Search for the cell housing the specified text and yield its (X, Y) center coordinate. 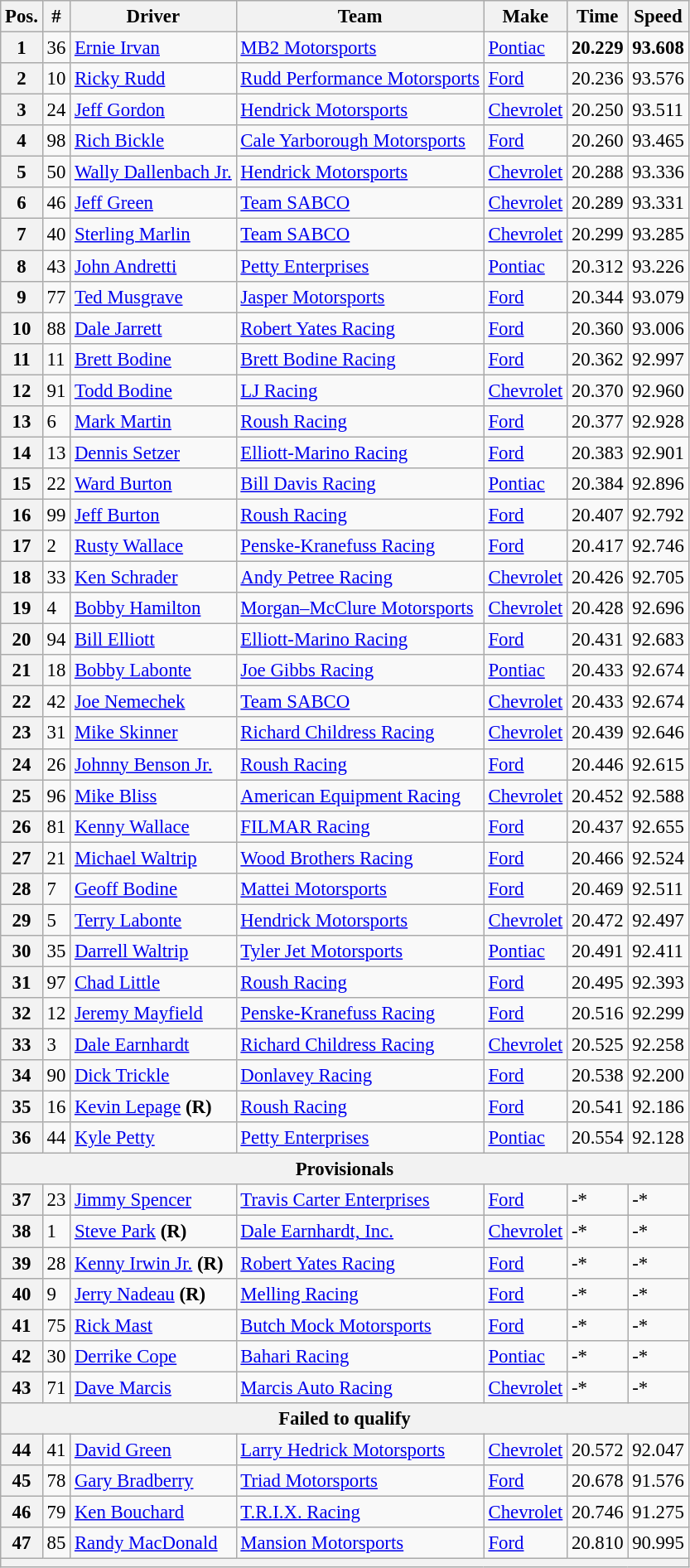
93.608 (658, 48)
75 (56, 1325)
20.384 (598, 484)
92.128 (658, 1138)
Chad Little (153, 982)
Wood Brothers Racing (359, 858)
Jasper Motorsports (359, 297)
Todd Bodine (153, 390)
20.746 (598, 1512)
34 (22, 1076)
Mark Martin (153, 422)
Morgan–McClure Motorsports (359, 608)
91.275 (658, 1512)
Dale Jarrett (153, 328)
93.285 (658, 235)
Ted Musgrave (153, 297)
Ernie Irvan (153, 48)
20.289 (598, 203)
Steve Park (R) (153, 1232)
20.370 (598, 390)
93.465 (658, 141)
Dave Marcis (153, 1387)
92.696 (658, 608)
20.417 (598, 546)
20.472 (598, 920)
Mansion Motorsports (359, 1543)
92.588 (658, 796)
92.683 (658, 640)
Kenny Wallace (153, 826)
Brett Bodine (153, 359)
93.336 (658, 172)
Team (359, 17)
20.495 (598, 982)
37 (22, 1201)
Dale Earnhardt (153, 1045)
Jeff Green (153, 203)
Mike Bliss (153, 796)
Ken Schrader (153, 578)
45 (22, 1481)
14 (22, 452)
97 (56, 982)
Dale Earnhardt, Inc. (359, 1232)
20 (22, 640)
John Andretti (153, 266)
20.466 (598, 858)
19 (22, 608)
Bobby Hamilton (153, 608)
Bahari Racing (359, 1356)
Provisionals (345, 1169)
92.901 (658, 452)
88 (56, 328)
92.393 (658, 982)
20.452 (598, 796)
20.525 (598, 1045)
Mike Skinner (153, 733)
Jimmy Spencer (153, 1201)
Joe Nemechek (153, 702)
20.383 (598, 452)
92.746 (658, 546)
20.426 (598, 578)
20.572 (598, 1449)
Bill Elliott (153, 640)
Michael Waltrip (153, 858)
Driver (153, 17)
American Equipment Racing (359, 796)
Gary Bradberry (153, 1481)
20.431 (598, 640)
MB2 Motorsports (359, 48)
20.260 (598, 141)
92.646 (658, 733)
Make (525, 17)
93.511 (658, 110)
Ken Bouchard (153, 1512)
Marcis Auto Racing (359, 1387)
32 (22, 1014)
71 (56, 1387)
Derrike Cope (153, 1356)
Jeremy Mayfield (153, 1014)
Jeff Burton (153, 515)
20.678 (598, 1481)
92.655 (658, 826)
92.411 (658, 951)
78 (56, 1481)
Rick Mast (153, 1325)
90 (56, 1076)
92.997 (658, 359)
Mattei Motorsports (359, 889)
20.377 (598, 422)
Wally Dallenbach Jr. (153, 172)
Donlavey Racing (359, 1076)
79 (56, 1512)
Brett Bodine Racing (359, 359)
Dick Trickle (153, 1076)
Butch Mock Motorsports (359, 1325)
Melling Racing (359, 1294)
20.288 (598, 172)
92.896 (658, 484)
Sterling Marlin (153, 235)
Johnny Benson Jr. (153, 764)
25 (22, 796)
20.299 (598, 235)
David Green (153, 1449)
91 (56, 390)
93.079 (658, 297)
93.226 (658, 266)
Failed to qualify (345, 1419)
92.299 (658, 1014)
20.439 (598, 733)
20.541 (598, 1107)
93.006 (658, 328)
29 (22, 920)
Speed (658, 17)
20.810 (598, 1543)
Pos. (22, 17)
92.511 (658, 889)
Bill Davis Racing (359, 484)
17 (22, 546)
20.250 (598, 110)
Randy MacDonald (153, 1543)
T.R.I.X. Racing (359, 1512)
90.995 (658, 1543)
92.497 (658, 920)
Ward Burton (153, 484)
Larry Hedrick Motorsports (359, 1449)
20.437 (598, 826)
77 (56, 297)
20.469 (598, 889)
96 (56, 796)
39 (22, 1263)
Dennis Setzer (153, 452)
99 (56, 515)
Triad Motorsports (359, 1481)
Andy Petree Racing (359, 578)
92.047 (658, 1449)
15 (22, 484)
92.524 (658, 858)
Ricky Rudd (153, 79)
20.491 (598, 951)
Joe Gibbs Racing (359, 670)
92.258 (658, 1045)
92.200 (658, 1076)
81 (56, 826)
92.705 (658, 578)
20.538 (598, 1076)
Rich Bickle (153, 141)
FILMAR Racing (359, 826)
Darrell Waltrip (153, 951)
20.554 (598, 1138)
20.362 (598, 359)
Cale Yarborough Motorsports (359, 141)
Kevin Lepage (R) (153, 1107)
8 (22, 266)
27 (22, 858)
Bobby Labonte (153, 670)
20.312 (598, 266)
Geoff Bodine (153, 889)
20.446 (598, 764)
Travis Carter Enterprises (359, 1201)
20.407 (598, 515)
91.576 (658, 1481)
94 (56, 640)
92.792 (658, 515)
20.236 (598, 79)
92.615 (658, 764)
38 (22, 1232)
92.928 (658, 422)
Kyle Petty (153, 1138)
Rusty Wallace (153, 546)
85 (56, 1543)
Rudd Performance Motorsports (359, 79)
93.331 (658, 203)
20.516 (598, 1014)
98 (56, 141)
Tyler Jet Motorsports (359, 951)
20.360 (598, 328)
Jeff Gordon (153, 110)
50 (56, 172)
20.428 (598, 608)
Jerry Nadeau (R) (153, 1294)
92.960 (658, 390)
Kenny Irwin Jr. (R) (153, 1263)
# (56, 17)
Time (598, 17)
92.186 (658, 1107)
47 (22, 1543)
20.344 (598, 297)
Terry Labonte (153, 920)
93.576 (658, 79)
20.229 (598, 48)
LJ Racing (359, 390)
